Return [x, y] of the center of cell containing provided text 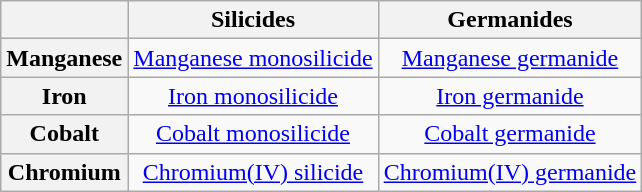
Iron [64, 96]
Manganese monosilicide [253, 58]
Chromium [64, 172]
Manganese germanide [510, 58]
Chromium(IV) silicide [253, 172]
Silicides [253, 20]
Chromium(IV) germanide [510, 172]
Cobalt monosilicide [253, 134]
Germanides [510, 20]
Manganese [64, 58]
Iron monosilicide [253, 96]
Iron germanide [510, 96]
Cobalt germanide [510, 134]
Cobalt [64, 134]
